Capture the cell that displays the provided text and extract its [X, Y] central coordinate. 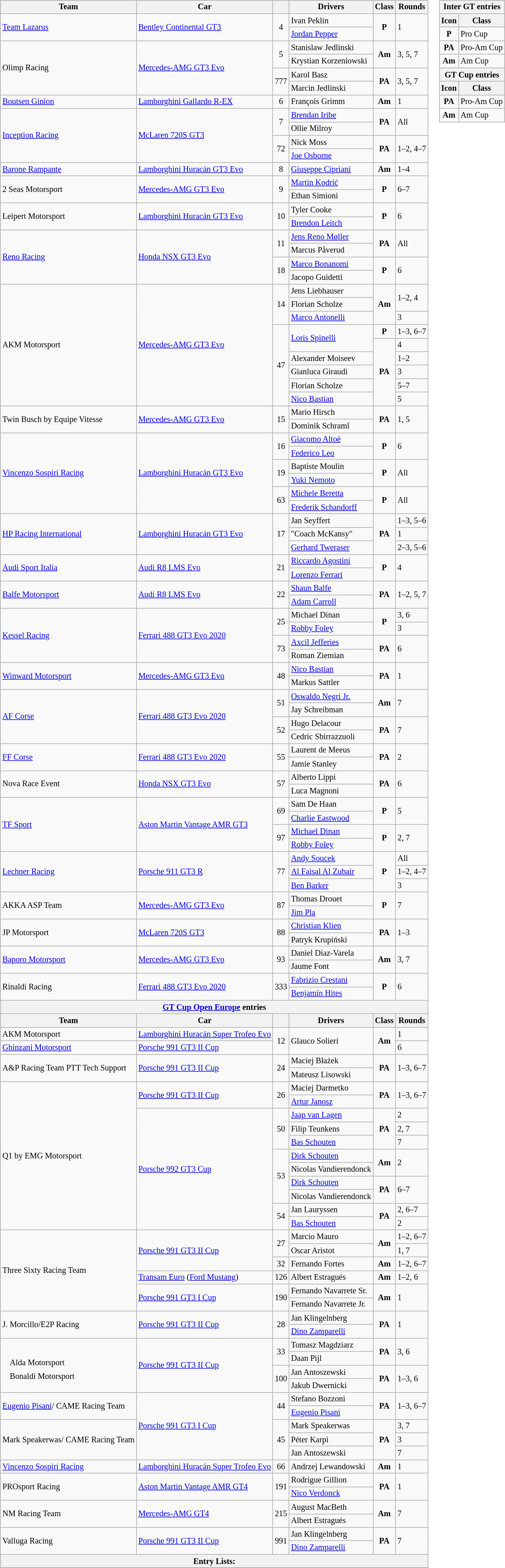
27 [281, 1243]
19 [281, 473]
Sam De Haan [331, 804]
Jens Liebhauser [331, 291]
Rodrigue Gillion [331, 1480]
Kessel Racing [68, 635]
Roman Ziemian [331, 656]
66 [281, 1467]
Gerhard Tweraser [331, 548]
Entry Lists: [214, 1561]
69 [281, 811]
HP Racing International [68, 534]
50 [281, 1128]
333 [281, 987]
Marcio Mauro [331, 1237]
215 [281, 1514]
21 [281, 568]
1–4 [412, 169]
Cedric Sbirrazzuoli [331, 737]
Péter Karpi [331, 1440]
Filip Teunkens [331, 1129]
2 Seas Motorsport [68, 190]
Lorenzo Ferrari [331, 575]
16 [281, 447]
Markus Sattler [331, 683]
Porsche 992 GT3 Cup [205, 1169]
PROsport Racing [68, 1486]
A&P Racing Team PTT Tech Support [68, 1068]
53 [281, 1176]
47 [281, 365]
Alda Motorsport [42, 1362]
Ivan Peklin [331, 20]
54 [281, 1217]
24 [281, 1068]
Aston Martin Vantage AMR GT4 [205, 1486]
32 [281, 1264]
Yuki Nemoto [331, 480]
2, 6–7 [412, 1210]
Jordan Pepper [331, 34]
Tomasz Magdziarz [331, 1345]
87 [281, 906]
Andrzej Lewandowski [331, 1467]
Luca Magnoni [331, 791]
Porsche 911 GT3 R [205, 872]
72 [281, 149]
Jamie Stanley [331, 764]
Maciej Błażek [331, 1061]
14 [281, 304]
Jan Seyffert [331, 521]
991 [281, 1541]
Mark Speakerwas/ CAME Racing Team [68, 1440]
25 [281, 622]
Reno Racing [68, 257]
Bonaldi Motorsport [42, 1376]
1–3, 6 [412, 1379]
12 [281, 1041]
Balfe Motorsport [68, 595]
Artur Janosz [331, 1102]
Jaume Font [331, 966]
Riccardo Agostini [331, 561]
48 [281, 676]
FF Corse [68, 757]
Oscar Aristot [331, 1250]
Michele Beretta [331, 493]
1–2 [412, 359]
Alda Motorsport Bonaldi Motorsport [68, 1365]
Olimp Racing [68, 68]
Boutsen Ginion [68, 102]
73 [281, 649]
August MacBeth [331, 1507]
126 [281, 1277]
100 [281, 1379]
AKKA ASP Team [68, 906]
Jacopo Guidetti [331, 277]
10 [281, 216]
1–3, 5–6 [412, 521]
Audi Sport Italia [68, 568]
Transam Euro (Ford Mustang) [205, 1277]
Maciej Darmetko [331, 1088]
Charlie Eastwood [331, 818]
Stanislaw Jedlinski [331, 48]
Jim Pla [331, 913]
François Grimm [331, 102]
Twin Busch by Equipe Vitesse [68, 419]
Inter GT entries [472, 7]
Frederik Schandorff [331, 507]
45 [281, 1440]
15 [281, 419]
93 [281, 960]
Q1 by EMG Motorsport [68, 1156]
Marco Antonelli [331, 318]
JP Motorsport [68, 932]
51 [281, 703]
57 [281, 784]
1, 7 [412, 1250]
"Coach McKansy" [331, 534]
J. Morcillo/E2P Racing [68, 1324]
AF Corse [68, 716]
52 [281, 730]
Oswaldo Negri Jr. [331, 696]
Ethan Simioni [331, 196]
Joe Osborne [331, 156]
1–2, 5, 7 [412, 595]
97 [281, 838]
28 [281, 1324]
Daan Pijl [331, 1358]
Mateusz Lisowski [331, 1075]
5–7 [412, 385]
Jay Schreibman [331, 710]
1–2, 6 [412, 1277]
Ghinzani Motorsport [68, 1048]
Patryk Krupiński [331, 940]
NM Racing Team [68, 1514]
Fernando Fortes [331, 1264]
Stefano Bozzoni [331, 1399]
Mario Hirsch [331, 412]
33 [281, 1352]
Rinaldi Racing [68, 987]
Gianluca Giraudi [331, 372]
GT Cup entries [472, 75]
GT Cup Open Europe entries [214, 1007]
Aston Martin Vantage AMR GT3 [205, 825]
17 [281, 534]
Valluga Racing [68, 1541]
Jan Lauryssen [331, 1210]
Alexander Moiseev [331, 359]
Federico Leo [331, 453]
Hugo Delacour [331, 723]
Brendan Iribe [331, 115]
Dominik Schraml [331, 426]
Bentley Continental GT3 [205, 27]
18 [281, 271]
Jens Reno Møller [331, 237]
Lechner Racing [68, 872]
TF Sport [68, 825]
Glauco Solieri [331, 1041]
9 [281, 190]
Benjamín Hites [331, 994]
Winward Motorsport [68, 676]
55 [281, 757]
26 [281, 1095]
22 [281, 595]
1–3 [412, 932]
Eugenio Pisani [331, 1413]
Giacomo Altoè [331, 440]
Lamborghini Gallardo R-EX [205, 102]
1–2, 4 [412, 297]
Karol Basz [331, 75]
Andy Soucek [331, 858]
Mercedes-AMG GT4 [205, 1514]
Daniel Diaz-Varela [331, 953]
Krystian Korzeniowski [331, 61]
777 [281, 81]
Tyler Cooke [331, 210]
8 [281, 169]
Martin Kodrić [331, 183]
Axcil Jefferies [331, 642]
Adam Carroll [331, 602]
Giuseppe Cipriani [331, 169]
63 [281, 500]
Laurent de Meeus [331, 750]
Jakub Dwernicki [331, 1386]
1, 5 [412, 419]
Eugenio Pisani/ CAME Racing Team [68, 1405]
Fabrizio Crestani [331, 980]
Marco Bonanomi [331, 264]
44 [281, 1405]
Marcin Jedlinski [331, 88]
Baptiste Moulin [331, 467]
Brendon Leitch [331, 223]
Baporo Motorsport [68, 960]
Shaun Balfe [331, 588]
Ollie Milroy [331, 129]
Team Lazarus [68, 27]
Alberto Lippi [331, 777]
Christian Klien [331, 926]
Mark Speakerwas [331, 1426]
Inception Racing [68, 136]
Marcus Påverud [331, 250]
Nova Race Event [68, 784]
Nico Verdonck [331, 1494]
Fernando Navarrete Sr. [331, 1291]
191 [281, 1486]
190 [281, 1298]
Fernando Navarrete Jr. [331, 1305]
2–3, 5–6 [412, 548]
Barone Rampante [68, 169]
11 [281, 243]
Loris Spinelli [331, 338]
88 [281, 932]
Jaap van Lagen [331, 1115]
Nick Moss [331, 142]
Pro Cup [481, 34]
Ben Barker [331, 885]
Three Sixty Racing Team [68, 1270]
Leipert Motorsport [68, 216]
Al Faisal Al Zubair [331, 872]
77 [281, 872]
Thomas Drouet [331, 899]
